Identify which cell holds the provided text, then report its [x, y] central coordinate. 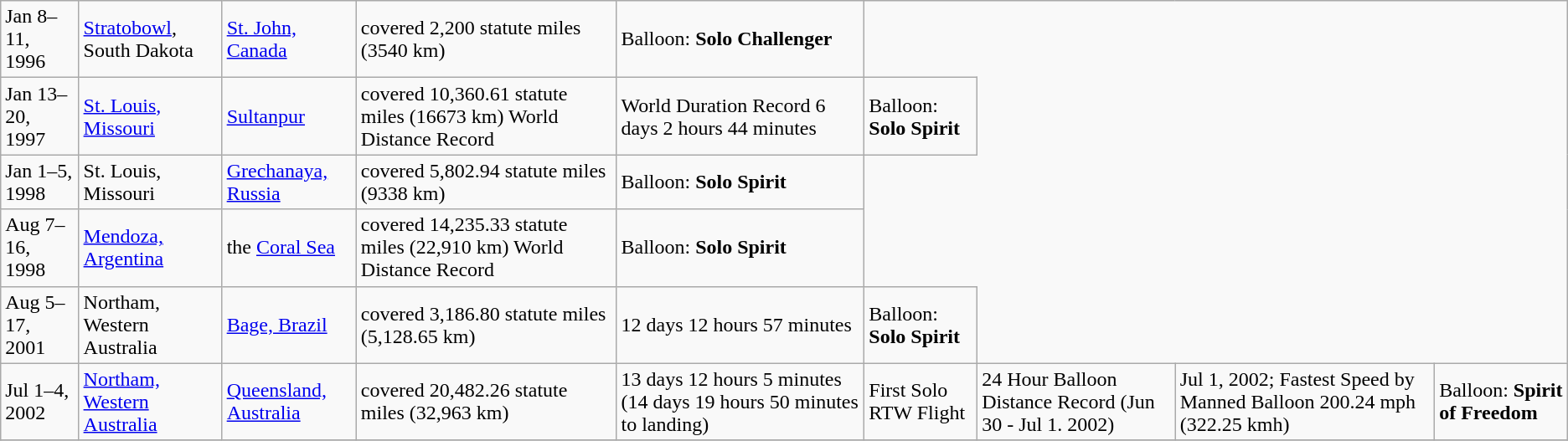
13 days 12 hours 5 minutes (14 days 19 hours 50 minutes to landing) [740, 402]
Mendoza, Argentina [151, 248]
First Solo RTW Flight [921, 402]
12 days 12 hours 57 minutes [740, 325]
covered 10,360.61 statute miles (16673 km) World Distance Record [486, 116]
covered 2,200 statute miles (3540 km) [486, 39]
Queensland, Australia [289, 402]
Balloon: Solo Challenger [740, 39]
Balloon: Spirit of Freedom [1501, 402]
covered 3,186.80 statute miles (5,128.65 km) [486, 325]
Jan 8–11, 1996 [40, 39]
covered 14,235.33 statute miles (22,910 km) World Distance Record [486, 248]
World Duration Record 6 days 2 hours 44 minutes [740, 116]
24 Hour Balloon Distance Record (Jun 30 - Jul 1. 2002) [1077, 402]
Jan 1–5, 1998 [40, 182]
Bage, Brazil [289, 325]
Aug 7–16, 1998 [40, 248]
St. John, Canada [289, 39]
Sultanpur [289, 116]
covered 20,482.26 statute miles (32,963 km) [486, 402]
Jul 1, 2002; Fastest Speed by Manned Balloon 200.24 mph (322.25 kmh) [1305, 402]
Jan 13–20, 1997 [40, 116]
covered 5,802.94 statute miles (9338 km) [486, 182]
Grechanaya, Russia [289, 182]
Aug 5–17, 2001 [40, 325]
Jul 1–4, 2002 [40, 402]
the Coral Sea [289, 248]
Stratobowl, South Dakota [151, 39]
